Return [X, Y] of the center of cell containing provided text 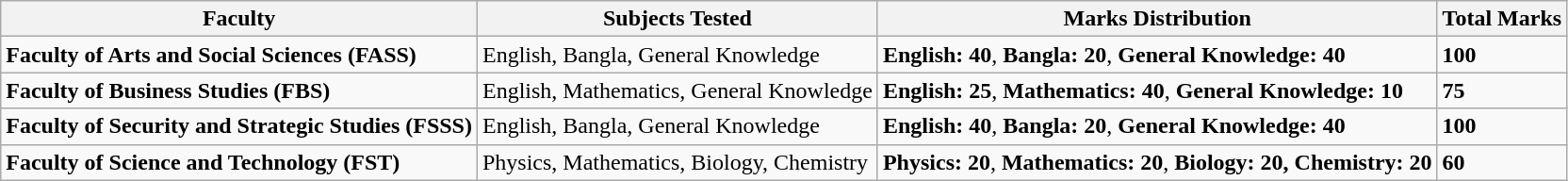
Total Marks [1502, 19]
Faculty of Business Studies (FBS) [239, 90]
Physics: 20, Mathematics: 20, Biology: 20, Chemistry: 20 [1157, 162]
75 [1502, 90]
Physics, Mathematics, Biology, Chemistry [677, 162]
Marks Distribution [1157, 19]
Faculty of Security and Strategic Studies (FSSS) [239, 126]
60 [1502, 162]
Faculty of Science and Technology (FST) [239, 162]
Subjects Tested [677, 19]
Faculty of Arts and Social Sciences (FASS) [239, 55]
Faculty [239, 19]
English, Mathematics, General Knowledge [677, 90]
English: 25, Mathematics: 40, General Knowledge: 10 [1157, 90]
